Scan for the cell matching the given text and deliver its [X, Y] coordinate at center. 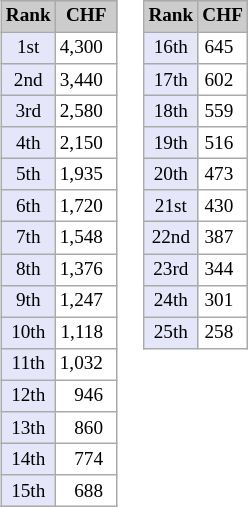
1,548 [86, 238]
516 [223, 143]
21st [171, 206]
18th [171, 111]
1,032 [86, 364]
3,440 [86, 80]
473 [223, 175]
10th [28, 333]
946 [86, 396]
344 [223, 270]
19th [171, 143]
4,300 [86, 48]
9th [28, 301]
645 [223, 48]
602 [223, 80]
3rd [28, 111]
20th [171, 175]
22nd [171, 238]
4th [28, 143]
774 [86, 459]
860 [86, 428]
15th [28, 491]
23rd [171, 270]
1,720 [86, 206]
13th [28, 428]
2,580 [86, 111]
8th [28, 270]
1,247 [86, 301]
258 [223, 333]
1,935 [86, 175]
688 [86, 491]
1,376 [86, 270]
12th [28, 396]
430 [223, 206]
2,150 [86, 143]
301 [223, 301]
5th [28, 175]
17th [171, 80]
6th [28, 206]
559 [223, 111]
7th [28, 238]
14th [28, 459]
16th [171, 48]
24th [171, 301]
387 [223, 238]
25th [171, 333]
1,118 [86, 333]
2nd [28, 80]
1st [28, 48]
11th [28, 364]
